Capture the cell that displays the provided text and extract its (X, Y) central coordinate. 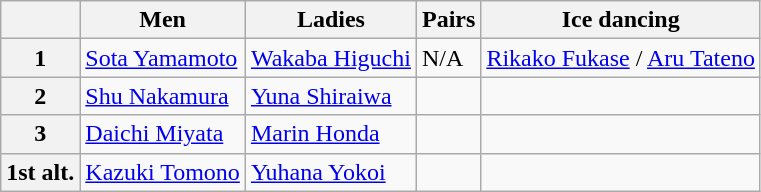
1st alt. (40, 172)
Shu Nakamura (163, 96)
2 (40, 96)
Marin Honda (330, 134)
Men (163, 20)
Sota Yamamoto (163, 58)
Pairs (448, 20)
Daichi Miyata (163, 134)
1 (40, 58)
Kazuki Tomono (163, 172)
N/A (448, 58)
Ladies (330, 20)
Yuna Shiraiwa (330, 96)
Yuhana Yokoi (330, 172)
Ice dancing (621, 20)
3 (40, 134)
Wakaba Higuchi (330, 58)
Rikako Fukase / Aru Tateno (621, 58)
